Capture the cell that displays the provided text and extract its [x, y] central coordinate. 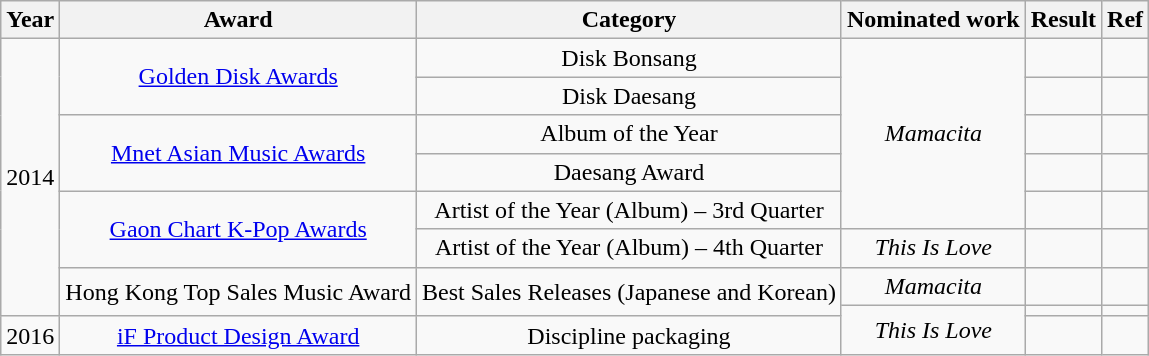
Hong Kong Top Sales Music Award [238, 292]
Best Sales Releases (Japanese and Korean) [630, 292]
Nominated work [933, 20]
Result [1063, 20]
Artist of the Year (Album) – 3rd Quarter [630, 210]
2014 [30, 178]
Year [30, 20]
Disk Bonsang [630, 58]
Album of the Year [630, 134]
Golden Disk Awards [238, 77]
Disk Daesang [630, 96]
Discipline packaging [630, 335]
Category [630, 20]
Award [238, 20]
Daesang Award [630, 172]
iF Product Design Award [238, 335]
Ref [1126, 20]
Mnet Asian Music Awards [238, 153]
Gaon Chart K-Pop Awards [238, 229]
Artist of the Year (Album) – 4th Quarter [630, 248]
2016 [30, 335]
